Determine the [x, y] coordinate at the center of the cell enclosing the given text.  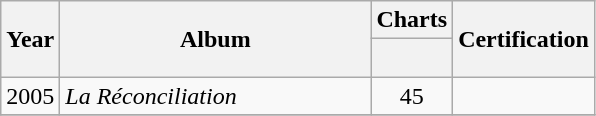
Album [216, 39]
Charts [412, 20]
La Réconciliation [216, 96]
Certification [524, 39]
45 [412, 96]
2005 [30, 96]
Year [30, 39]
